From the cell containing the given text, extract its center point as [x, y] coordinate. 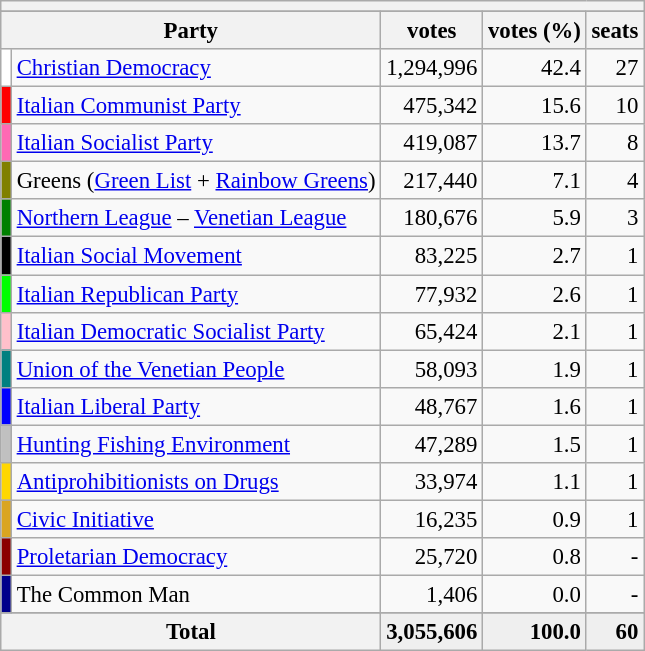
8 [614, 143]
42.4 [535, 68]
2.7 [535, 256]
77,932 [432, 294]
15.6 [535, 106]
48,767 [432, 406]
16,235 [432, 519]
1,406 [432, 594]
0.8 [535, 557]
Hunting Fishing Environment [196, 444]
27 [614, 68]
4 [614, 181]
100.0 [535, 632]
217,440 [432, 181]
3,055,606 [432, 632]
Italian Democratic Socialist Party [196, 331]
Union of the Venetian People [196, 369]
votes (%) [535, 31]
seats [614, 31]
58,093 [432, 369]
Antiprohibitionists on Drugs [196, 482]
Party [191, 31]
Christian Democracy [196, 68]
The Common Man [196, 594]
47,289 [432, 444]
3 [614, 219]
Italian Republican Party [196, 294]
2.6 [535, 294]
1.5 [535, 444]
Greens (Green List + Rainbow Greens) [196, 181]
475,342 [432, 106]
33,974 [432, 482]
83,225 [432, 256]
0.9 [535, 519]
1.9 [535, 369]
Italian Liberal Party [196, 406]
2.1 [535, 331]
25,720 [432, 557]
Italian Socialist Party [196, 143]
60 [614, 632]
1.6 [535, 406]
1,294,996 [432, 68]
1.1 [535, 482]
7.1 [535, 181]
5.9 [535, 219]
Proletarian Democracy [196, 557]
0.0 [535, 594]
Civic Initiative [196, 519]
10 [614, 106]
Total [191, 632]
Northern League – Venetian League [196, 219]
Italian Social Movement [196, 256]
Italian Communist Party [196, 106]
13.7 [535, 143]
65,424 [432, 331]
419,087 [432, 143]
votes [432, 31]
180,676 [432, 219]
